Extract the (x, y) coordinate from the center of the cell holding the provided text.  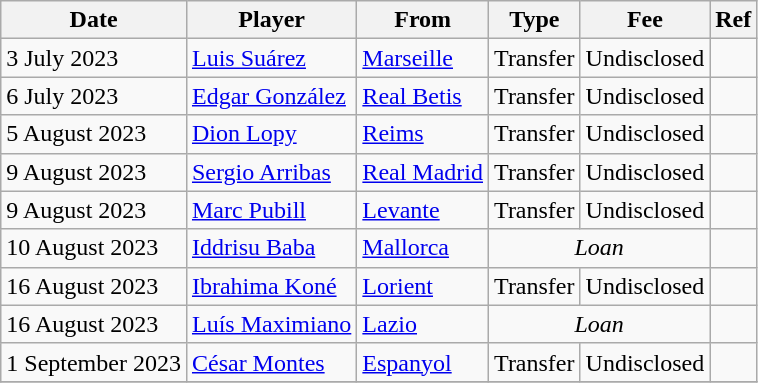
Type (535, 20)
Levante (423, 210)
10 August 2023 (94, 248)
Fee (645, 20)
Marseille (423, 58)
Ibrahima Koné (271, 286)
Date (94, 20)
Luis Suárez (271, 58)
César Montes (271, 362)
Dion Lopy (271, 134)
Sergio Arribas (271, 172)
Luís Maximiano (271, 324)
Ref (734, 20)
Lorient (423, 286)
Marc Pubill (271, 210)
Iddrisu Baba (271, 248)
5 August 2023 (94, 134)
Reims (423, 134)
From (423, 20)
Real Madrid (423, 172)
1 September 2023 (94, 362)
6 July 2023 (94, 96)
Edgar González (271, 96)
Player (271, 20)
3 July 2023 (94, 58)
Espanyol (423, 362)
Lazio (423, 324)
Mallorca (423, 248)
Real Betis (423, 96)
